Find where the given text appears and provide that cell's center as [x, y] coordinate. 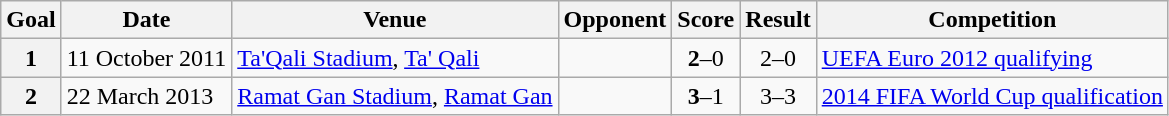
3–1 [706, 96]
22 March 2013 [146, 96]
2 [31, 96]
11 October 2011 [146, 58]
2014 FIFA World Cup qualification [992, 96]
Venue [395, 20]
Ramat Gan Stadium, Ramat Gan [395, 96]
Score [706, 20]
3–3 [778, 96]
Opponent [615, 20]
UEFA Euro 2012 qualifying [992, 58]
Goal [31, 20]
Competition [992, 20]
Date [146, 20]
1 [31, 58]
Result [778, 20]
Ta'Qali Stadium, Ta' Qali [395, 58]
